For the text-containing cell, return its midpoint in [x, y] coordinate format. 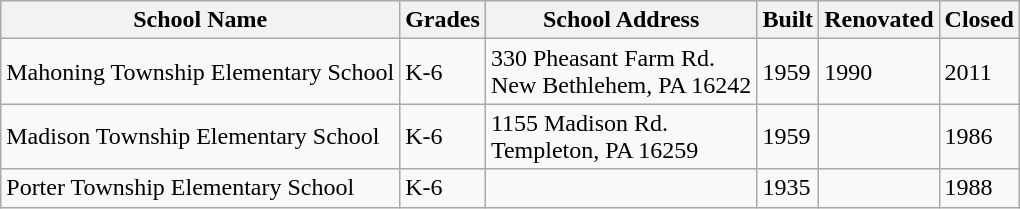
Closed [979, 20]
Porter Township Elementary School [200, 188]
2011 [979, 72]
Built [788, 20]
330 Pheasant Farm Rd.New Bethlehem, PA 16242 [621, 72]
Renovated [879, 20]
1986 [979, 136]
Grades [443, 20]
1990 [879, 72]
1988 [979, 188]
Madison Township Elementary School [200, 136]
School Name [200, 20]
School Address [621, 20]
1155 Madison Rd. Templeton, PA 16259 [621, 136]
1935 [788, 188]
Mahoning Township Elementary School [200, 72]
